From the cell containing the given text, extract its center point as (X, Y) coordinate. 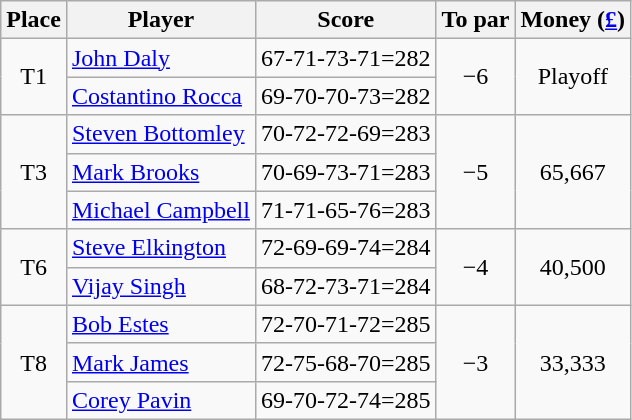
John Daly (160, 58)
40,500 (573, 267)
Playoff (573, 77)
Score (346, 20)
−5 (476, 172)
67-71-73-71=282 (346, 58)
To par (476, 20)
69-70-72-74=285 (346, 400)
Steve Elkington (160, 248)
Money (£) (573, 20)
70-72-72-69=283 (346, 134)
Vijay Singh (160, 286)
Steven Bottomley (160, 134)
Michael Campbell (160, 210)
T8 (34, 362)
−6 (476, 77)
−3 (476, 362)
T6 (34, 267)
72-69-69-74=284 (346, 248)
Costantino Rocca (160, 96)
68-72-73-71=284 (346, 286)
T1 (34, 77)
33,333 (573, 362)
Mark Brooks (160, 172)
Bob Estes (160, 324)
−4 (476, 267)
Place (34, 20)
T3 (34, 172)
Corey Pavin (160, 400)
70-69-73-71=283 (346, 172)
Player (160, 20)
72-70-71-72=285 (346, 324)
71-71-65-76=283 (346, 210)
69-70-70-73=282 (346, 96)
Mark James (160, 362)
65,667 (573, 172)
72-75-68-70=285 (346, 362)
